Locate the cell with the specified text and output its (x, y) center coordinate. 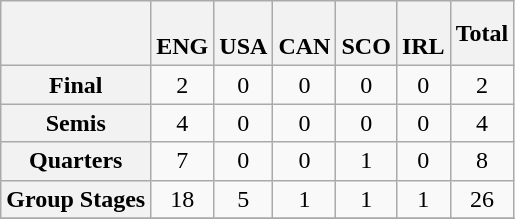
5 (244, 199)
26 (482, 199)
7 (182, 161)
Group Stages (76, 199)
Total (482, 34)
CAN (304, 34)
SCO (366, 34)
USA (244, 34)
8 (482, 161)
IRL (423, 34)
Quarters (76, 161)
18 (182, 199)
ENG (182, 34)
Final (76, 85)
Semis (76, 123)
